Scan for the cell matching the given text and deliver its (x, y) coordinate at center. 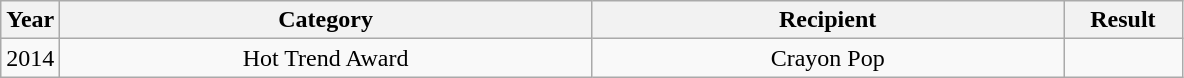
Hot Trend Award (326, 58)
Result (1123, 20)
Recipient (827, 20)
Year (30, 20)
Category (326, 20)
2014 (30, 58)
Crayon Pop (827, 58)
